Determine the [X, Y] coordinate at the center of the cell enclosing the given text.  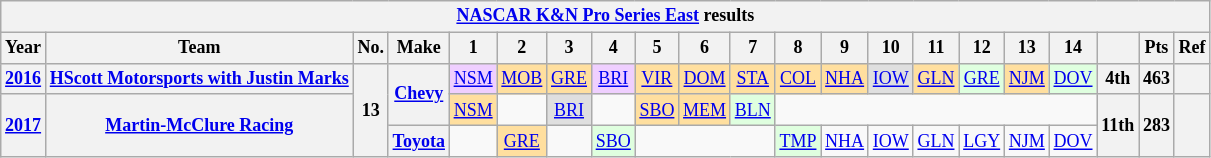
Toyota [418, 140]
9 [845, 48]
NASCAR K&N Pro Series East results [606, 16]
2017 [24, 125]
STA [752, 78]
BLN [752, 110]
2016 [24, 78]
8 [798, 48]
LGY [982, 140]
11th [1118, 125]
1 [473, 48]
MEM [705, 110]
Pts [1157, 48]
TMP [798, 140]
Ref [1192, 48]
Team [199, 48]
463 [1157, 78]
2 [522, 48]
14 [1073, 48]
VIR [657, 78]
12 [982, 48]
MOB [522, 78]
7 [752, 48]
DOM [705, 78]
10 [890, 48]
11 [936, 48]
Martin-McClure Racing [199, 125]
Make [418, 48]
No. [370, 48]
Year [24, 48]
COL [798, 78]
3 [570, 48]
Chevy [418, 94]
5 [657, 48]
6 [705, 48]
4th [1118, 78]
283 [1157, 125]
4 [613, 48]
HScott Motorsports with Justin Marks [199, 78]
